From the cell containing the given text, extract its center point as (X, Y) coordinate. 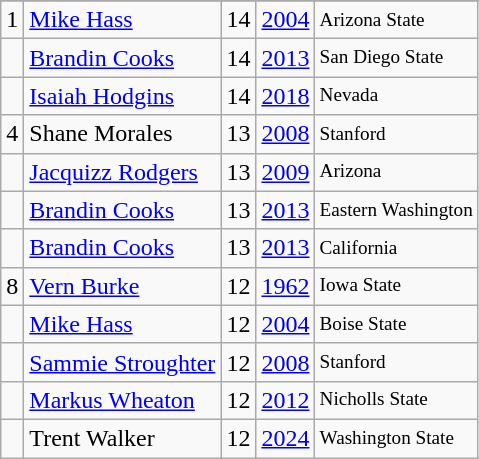
2012 (286, 400)
Nevada (396, 96)
1 (12, 20)
San Diego State (396, 58)
Eastern Washington (396, 210)
Jacquizz Rodgers (122, 172)
Arizona State (396, 20)
Shane Morales (122, 134)
California (396, 248)
Arizona (396, 172)
Washington State (396, 438)
Sammie Stroughter (122, 362)
Isaiah Hodgins (122, 96)
Iowa State (396, 286)
1962 (286, 286)
Markus Wheaton (122, 400)
2009 (286, 172)
Vern Burke (122, 286)
2024 (286, 438)
Trent Walker (122, 438)
8 (12, 286)
Boise State (396, 324)
4 (12, 134)
Nicholls State (396, 400)
2018 (286, 96)
